Determine the [x, y] coordinate at the center of the cell enclosing the given text.  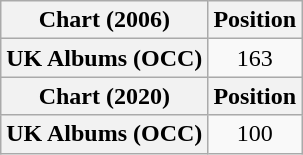
100 [255, 134]
Chart (2006) [104, 20]
Chart (2020) [104, 96]
163 [255, 58]
